For the text-containing cell, return its midpoint in [x, y] coordinate format. 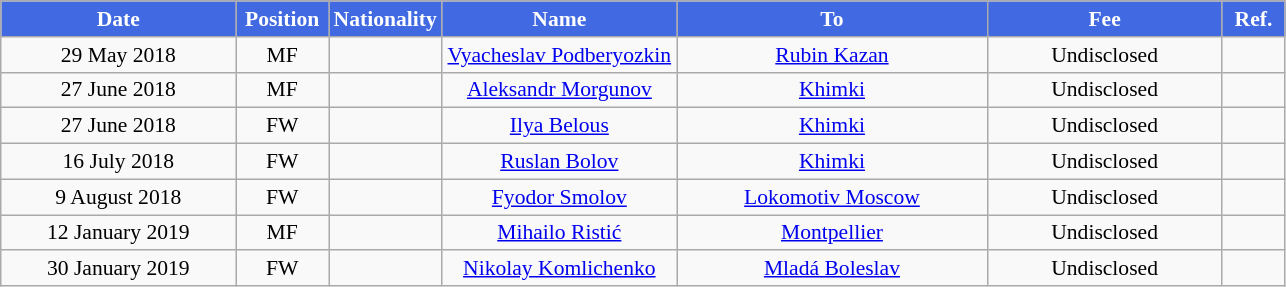
Lokomotiv Moscow [832, 197]
30 January 2019 [118, 269]
Aleksandr Morgunov [560, 90]
Ilya Belous [560, 126]
Name [560, 19]
29 May 2018 [118, 55]
Nationality [384, 19]
Position [282, 19]
Fyodor Smolov [560, 197]
12 January 2019 [118, 233]
16 July 2018 [118, 162]
Ruslan Bolov [560, 162]
9 August 2018 [118, 197]
Ref. [1254, 19]
Date [118, 19]
Montpellier [832, 233]
Mihailo Ristić [560, 233]
Nikolay Komlichenko [560, 269]
To [832, 19]
Fee [1104, 19]
Vyacheslav Podberyozkin [560, 55]
Mladá Boleslav [832, 269]
Rubin Kazan [832, 55]
